Scan for the cell matching the given text and deliver its (X, Y) coordinate at center. 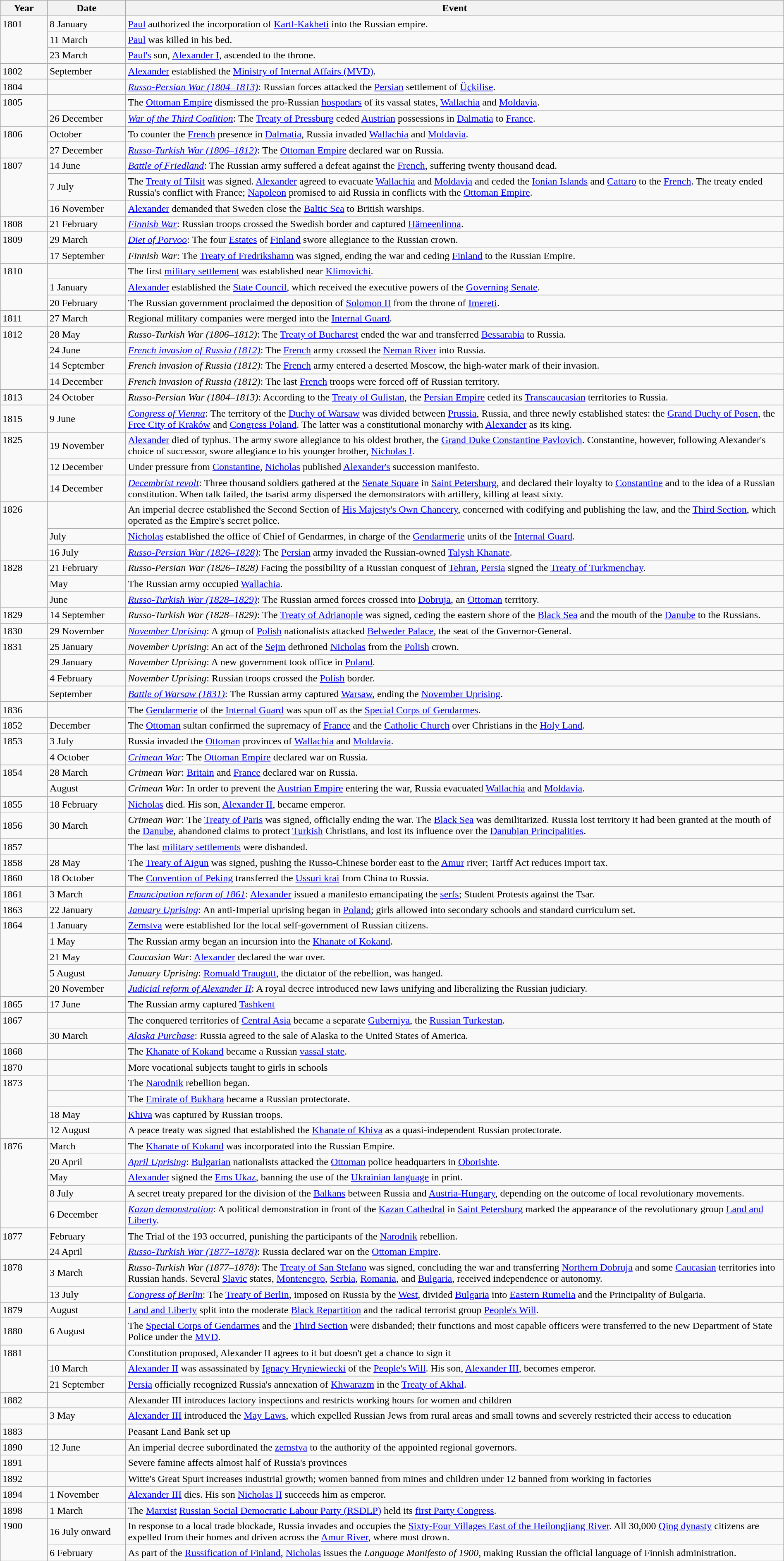
1809 (24, 248)
The Russian army captured Tashkent (455, 1004)
Caucasian War: Alexander declared the war over. (455, 957)
The Gendarmerie of the Internal Guard was spun off as the Special Corps of Gendarmes. (455, 710)
29 November (86, 631)
1815 (24, 419)
1865 (24, 1004)
1863 (24, 910)
January Uprising: Romuald Traugutt, the dictator of the rebellion, was hanged. (455, 973)
Nicholas established the office of Chief of Gendarmes, in charge of the Gendarmerie units of the Internal Guard. (455, 537)
1801 (24, 40)
6 December (86, 1215)
10 March (86, 1369)
6 August (86, 1331)
Nicholas died. His son, Alexander II, became emperor. (455, 804)
Alexander signed the Ems Ukaz, banning the use of the Ukrainian language in print. (455, 1177)
1857 (24, 847)
Alexander established the Ministry of Internal Affairs (MVD). (455, 71)
1804 (24, 87)
4 February (86, 678)
1860 (24, 878)
5 August (86, 973)
20 February (86, 303)
November Uprising: An act of the Sejm dethroned Nicholas from the Polish crown. (455, 647)
9 June (86, 419)
Land and Liberty split into the moderate Black Repartition and the radical terrorist group People's Will. (455, 1310)
13 July (86, 1295)
29 March (86, 240)
1802 (24, 71)
A peace treaty was signed that established the Khanate of Khiva as a quasi-independent Russian protectorate. (455, 1130)
Crimean War: The Ottoman Empire declared war on Russia. (455, 757)
January Uprising: An anti-Imperial uprising began in Poland; girls allowed into secondary schools and standard curriculum set. (455, 910)
1861 (24, 894)
The Emirate of Bukhara became a Russian protectorate. (455, 1099)
French invasion of Russia (1812): The last French troops were forced off of Russian territory. (455, 381)
February (86, 1236)
1808 (24, 224)
1882 (24, 1400)
16 July onward (86, 1532)
Paul's son, Alexander I, ascended to the throne. (455, 55)
Witte's Great Spurt increases industrial growth; women banned from mines and children under 12 banned from working in factories (455, 1479)
March (86, 1146)
1877 (24, 1244)
The Russian army began an incursion into the Khanate of Kokand. (455, 941)
Russo-Turkish War (1806–1812): The Ottoman Empire declared war on Russia. (455, 150)
20 November (86, 988)
1852 (24, 725)
6 February (86, 1553)
1811 (24, 319)
8 January (86, 24)
French invasion of Russia (1812): The French army entered a deserted Moscow, the high-water mark of their invasion. (455, 366)
Severe famine affects almost half of Russia's provinces (455, 1463)
The Russian government proclaimed the deposition of Solomon II from the throne of Imereti. (455, 303)
Zemstva were established for the local self-government of Russian citizens. (455, 926)
1880 (24, 1331)
1829 (24, 615)
Alexander III introduces factory inspections and restricts working hours for women and children (455, 1400)
Alexander established the State Council, which received the executive powers of the Governing Senate. (455, 287)
The Convention of Peking transferred the Ussuri krai from China to Russia. (455, 878)
26 December (86, 118)
18 October (86, 878)
Diet of Porvoo: The four Estates of Finland swore allegiance to the Russian crown. (455, 240)
18 February (86, 804)
An imperial decree subordinated the zemstva to the authority of the appointed regional governors. (455, 1447)
Crimean War: Britain and France declared war on Russia. (455, 773)
1881 (24, 1369)
22 January (86, 910)
12 June (86, 1447)
4 October (86, 757)
1879 (24, 1310)
1826 (24, 531)
More vocational subjects taught to girls in schools (455, 1067)
29 January (86, 662)
23 March (86, 55)
14 June (86, 165)
Under pressure from Constantine, Nicholas published Alexander's succession manifesto. (455, 467)
To counter the French presence in Dalmatia, Russia invaded Wallachia and Moldavia. (455, 134)
The Treaty of Aigun was signed, pushing the Russo-Chinese border east to the Amur river; Tariff Act reduces import tax. (455, 863)
3 May (86, 1416)
1870 (24, 1067)
1853 (24, 749)
The Trial of the 193 occurred, punishing the participants of the Narodnik rebellion. (455, 1236)
1855 (24, 804)
The first military settlement was established near Klimovichi. (455, 271)
November Uprising: A new government took office in Poland. (455, 662)
27 March (86, 319)
24 October (86, 397)
24 June (86, 350)
21 May (86, 957)
7 July (86, 187)
Alexander III dies. His son Nicholas II succeeds him as emperor. (455, 1494)
Finnish War: Russian troops crossed the Swedish border and captured Hämeenlinna. (455, 224)
The Ottoman Empire dismissed the pro-Russian hospodars of its vassal states, Wallachia and Moldavia. (455, 103)
November Uprising: A group of Polish nationalists attacked Belweder Palace, the seat of the Governor-General. (455, 631)
17 September (86, 256)
1876 (24, 1183)
1812 (24, 358)
18 May (86, 1115)
The conquered territories of Central Asia became a separate Guberniya, the Russian Turkestan. (455, 1020)
July (86, 537)
12 December (86, 467)
December (86, 725)
21 September (86, 1384)
Russo-Persian War (1826–1828): The Persian army invaded the Russian-owned Talysh Khanate. (455, 552)
The Khanate of Kokand became a Russian vassal state. (455, 1052)
Peasant Land Bank set up (455, 1432)
20 April (86, 1162)
Persia officially recognized Russia's annexation of Khwarazm in the Treaty of Akhal. (455, 1384)
1 March (86, 1510)
27 December (86, 150)
Finnish War: The Treaty of Fredrikshamn was signed, ending the war and ceding Finland to the Russian Empire. (455, 256)
Event (455, 8)
Alexander demanded that Sweden close the Baltic Sea to British warships. (455, 208)
Battle of Warsaw (1831): The Russian army captured Warsaw, ending the November Uprising. (455, 694)
June (86, 599)
1873 (24, 1107)
1825 (24, 467)
1900 (24, 1539)
16 November (86, 208)
Khiva was captured by Russian troops. (455, 1115)
1858 (24, 863)
1807 (24, 187)
12 August (86, 1130)
1883 (24, 1432)
1867 (24, 1028)
3 July (86, 741)
Russo-Turkish War (1828–1829): The Russian armed forces crossed into Dobruja, an Ottoman territory. (455, 599)
1898 (24, 1510)
Russo-Turkish War (1877–1878): Russia declared war on the Ottoman Empire. (455, 1252)
Year (24, 8)
April Uprising: Bulgarian nationalists attacked the Ottoman police headquarters in Oborishte. (455, 1162)
Judicial reform of Alexander II: A royal decree introduced new laws unifying and liberalizing the Russian judiciary. (455, 988)
19 November (86, 445)
The Marxist Russian Social Democratic Labour Party (RSDLP) held its first Party Congress. (455, 1510)
Russo-Persian War (1804–1813): Russian forces attacked the Persian settlement of Üçkilise. (455, 87)
1892 (24, 1479)
Alexander II was assassinated by Ignacy Hryniewiecki of the People's Will. His son, Alexander III, becomes emperor. (455, 1369)
October (86, 134)
The Khanate of Kokand was incorporated into the Russian Empire. (455, 1146)
1805 (24, 110)
1891 (24, 1463)
Russo-Persian War (1804–1813): According to the Treaty of Gulistan, the Persian Empire ceded its Transcaucasian territories to Russia. (455, 397)
November Uprising: Russian troops crossed the Polish border. (455, 678)
Russo-Turkish War (1806–1812): The Treaty of Bucharest ended the war and transferred Bessarabia to Russia. (455, 334)
Russo-Persian War (1826–1828) Facing the possibility of a Russian conquest of Tehran, Persia signed the Treaty of Turkmenchay. (455, 568)
Battle of Friedland: The Russian army suffered a defeat against the French, suffering twenty thousand dead. (455, 165)
1864 (24, 957)
1868 (24, 1052)
Congress of Berlin: The Treaty of Berlin, imposed on Russia by the West, divided Bulgaria into Eastern Rumelia and the Principality of Bulgaria. (455, 1295)
16 July (86, 552)
1894 (24, 1494)
The Ottoman sultan confirmed the supremacy of France and the Catholic Church over Christians in the Holy Land. (455, 725)
Regional military companies were merged into the Internal Guard. (455, 319)
25 January (86, 647)
1 November (86, 1494)
1 May (86, 941)
8 July (86, 1193)
Paul authorized the incorporation of Kartl-Kakheti into the Russian empire. (455, 24)
1810 (24, 287)
1836 (24, 710)
War of the Third Coalition: The Treaty of Pressburg ceded Austrian possessions in Dalmatia to France. (455, 118)
Emancipation reform of 1861: Alexander issued a manifesto emancipating the serfs; Student Protests against the Tsar. (455, 894)
1856 (24, 826)
The Narodnik rebellion began. (455, 1083)
Russia invaded the Ottoman provinces of Wallachia and Moldavia. (455, 741)
French invasion of Russia (1812): The French army crossed the Neman River into Russia. (455, 350)
The last military settlements were disbanded. (455, 847)
1831 (24, 670)
Constitution proposed, Alexander II agrees to it but doesn't get a chance to sign it (455, 1353)
17 June (86, 1004)
Crimean War: In order to prevent the Austrian Empire entering the war, Russia evacuated Wallachia and Moldavia. (455, 789)
Date (86, 8)
1878 (24, 1281)
1828 (24, 584)
28 March (86, 773)
1813 (24, 397)
1830 (24, 631)
1806 (24, 142)
11 March (86, 40)
Alaska Purchase: Russia agreed to the sale of Alaska to the United States of America. (455, 1036)
Paul was killed in his bed. (455, 40)
The Russian army occupied Wallachia. (455, 584)
Alexander III introduced the May Laws, which expelled Russian Jews from rural areas and small towns and severely restricted their access to education (455, 1416)
1854 (24, 781)
1890 (24, 1447)
24 April (86, 1252)
